Extract the (X, Y) coordinate from the center of the cell holding the provided text.  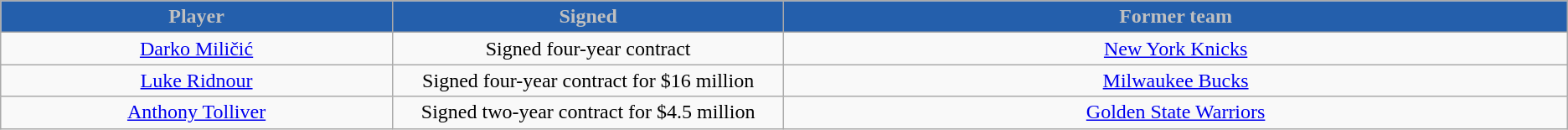
Milwaukee Bucks (1176, 81)
Luke Ridnour (197, 81)
Signed four-year contract for $16 million (588, 81)
Player (197, 17)
Former team (1176, 17)
Anthony Tolliver (197, 112)
New York Knicks (1176, 49)
Signed (588, 17)
Darko Miličić (197, 49)
Golden State Warriors (1176, 112)
Signed four-year contract (588, 49)
Signed two-year contract for $4.5 million (588, 112)
